Capture the cell that displays the provided text and extract its (X, Y) central coordinate. 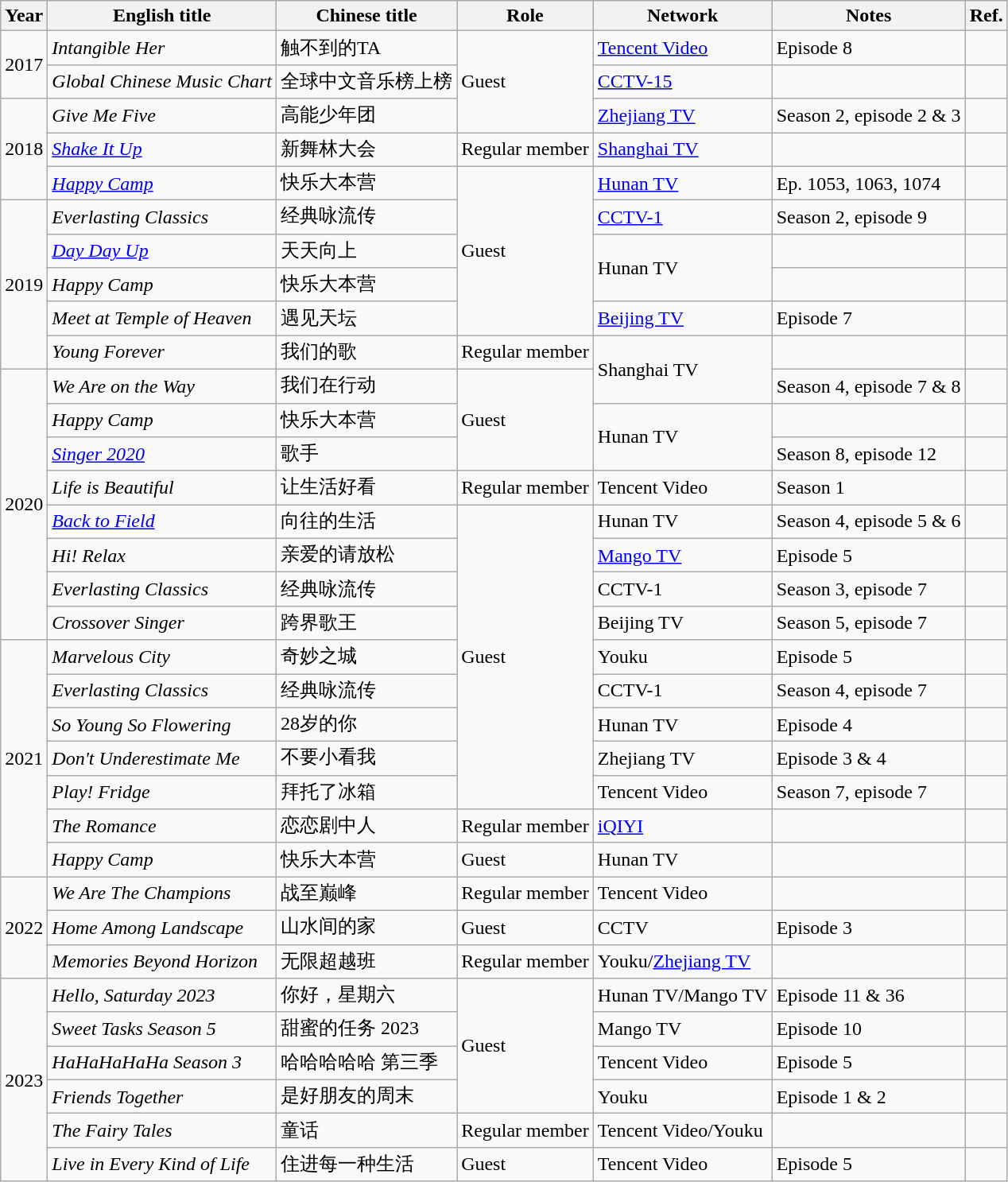
Season 1 (868, 488)
你好，星期六 (367, 995)
Sweet Tasks Season 5 (162, 1029)
CCTV-15 (682, 81)
2023 (24, 1079)
Hi! Relax (162, 555)
全球中文音乐榜上榜 (367, 81)
Ep. 1053, 1063, 1074 (868, 183)
跨界歌王 (367, 623)
拜托了冰箱 (367, 792)
Notes (868, 16)
2017 (24, 65)
Episode 3 & 4 (868, 758)
Play! Fridge (162, 792)
Season 4, episode 5 & 6 (868, 521)
HaHaHaHaHa Season 3 (162, 1064)
2019 (24, 285)
2022 (24, 928)
Episode 10 (868, 1029)
童话 (367, 1130)
我们的歌 (367, 353)
Singer 2020 (162, 455)
甜蜜的任务 2023 (367, 1029)
战至巅峰 (367, 893)
Give Me Five (162, 116)
Meet at Temple of Heaven (162, 318)
We Are on the Way (162, 386)
Episode 4 (868, 725)
Hello, Saturday 2023 (162, 995)
恋恋剧中人 (367, 827)
iQIYI (682, 827)
Season 2, episode 2 & 3 (868, 116)
Season 8, episode 12 (868, 455)
Home Among Landscape (162, 927)
We Are The Champions (162, 893)
CCTV (682, 927)
2020 (24, 504)
Season 4, episode 7 & 8 (868, 386)
不要小看我 (367, 758)
Back to Field (162, 521)
Season 3, episode 7 (868, 590)
Memories Beyond Horizon (162, 962)
Don't Underestimate Me (162, 758)
English title (162, 16)
Live in Every Kind of Life (162, 1164)
Global Chinese Music Chart (162, 81)
Episode 8 (868, 48)
Episode 11 & 36 (868, 995)
Episode 1 & 2 (868, 1097)
Day Day Up (162, 251)
Year (24, 16)
28岁的你 (367, 725)
Friends Together (162, 1097)
触不到的TA (367, 48)
哈哈哈哈哈 第三季 (367, 1064)
无限超越班 (367, 962)
Youku/Zhejiang TV (682, 962)
亲爱的请放松 (367, 555)
Shake It Up (162, 149)
Life is Beautiful (162, 488)
Crossover Singer (162, 623)
The Romance (162, 827)
新舞林大会 (367, 149)
Role (525, 16)
山水间的家 (367, 927)
住进每一种生活 (367, 1164)
让生活好看 (367, 488)
Intangible Her (162, 48)
The Fairy Tales (162, 1130)
我们在行动 (367, 386)
天天向上 (367, 251)
Hunan TV/Mango TV (682, 995)
Marvelous City (162, 657)
So Young So Flowering (162, 725)
Season 2, episode 9 (868, 218)
遇见天坛 (367, 318)
Chinese title (367, 16)
Ref. (986, 16)
是好朋友的周末 (367, 1097)
Network (682, 16)
歌手 (367, 455)
Tencent Video/Youku (682, 1130)
Young Forever (162, 353)
向往的生活 (367, 521)
2021 (24, 758)
Season 4, episode 7 (868, 692)
高能少年团 (367, 116)
Episode 3 (868, 927)
Season 7, episode 7 (868, 792)
奇妙之城 (367, 657)
Season 5, episode 7 (868, 623)
Episode 7 (868, 318)
2018 (24, 149)
